Find where the given text appears and provide that cell's center as [X, Y] coordinate. 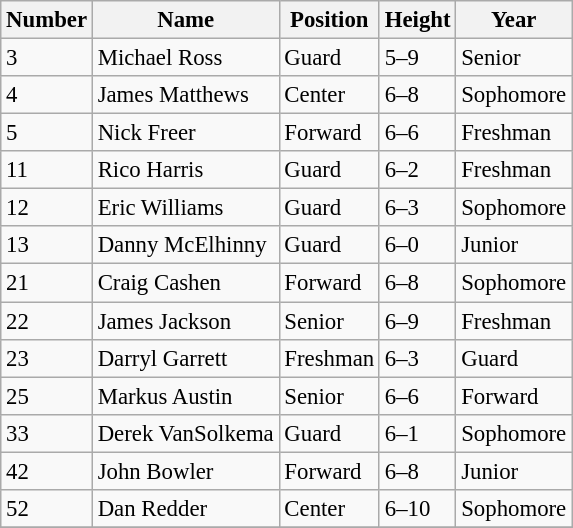
Nick Freer [186, 133]
Derek VanSolkema [186, 433]
22 [47, 321]
52 [47, 509]
4 [47, 95]
25 [47, 396]
6–9 [417, 321]
5–9 [417, 58]
Number [47, 20]
Rico Harris [186, 170]
Michael Ross [186, 58]
23 [47, 358]
12 [47, 208]
5 [47, 133]
6–10 [417, 509]
Craig Cashen [186, 283]
11 [47, 170]
6–2 [417, 170]
James Jackson [186, 321]
Markus Austin [186, 396]
James Matthews [186, 95]
Dan Redder [186, 509]
Name [186, 20]
3 [47, 58]
Height [417, 20]
13 [47, 245]
6–1 [417, 433]
Year [514, 20]
6–0 [417, 245]
33 [47, 433]
21 [47, 283]
42 [47, 471]
Darryl Garrett [186, 358]
John Bowler [186, 471]
Eric Williams [186, 208]
Position [329, 20]
Danny McElhinny [186, 245]
